Find where the given text appears and provide that cell's center as (x, y) coordinate. 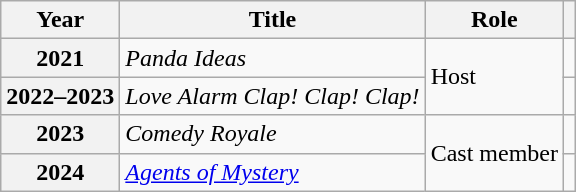
Love Alarm Clap! Clap! Clap! (272, 96)
Role (494, 20)
Year (60, 20)
Host (494, 77)
2022–2023 (60, 96)
Title (272, 20)
Comedy Royale (272, 134)
2021 (60, 58)
Cast member (494, 153)
Agents of Mystery (272, 172)
2024 (60, 172)
Panda Ideas (272, 58)
2023 (60, 134)
